Capture the cell that displays the provided text and extract its (X, Y) central coordinate. 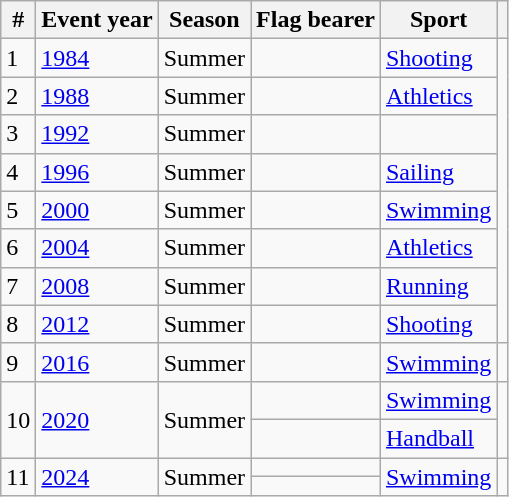
2 (18, 96)
Running (438, 286)
3 (18, 134)
9 (18, 362)
1 (18, 58)
10 (18, 419)
# (18, 20)
Sport (438, 20)
Handball (438, 438)
2024 (97, 477)
6 (18, 248)
2012 (97, 324)
1996 (97, 172)
Season (204, 20)
Event year (97, 20)
1992 (97, 134)
Sailing (438, 172)
2008 (97, 286)
2000 (97, 210)
11 (18, 477)
4 (18, 172)
8 (18, 324)
1988 (97, 96)
2016 (97, 362)
7 (18, 286)
2004 (97, 248)
Flag bearer (316, 20)
2020 (97, 419)
5 (18, 210)
1984 (97, 58)
